Return the (X, Y) coordinate for the center point of the cell that contains the specified text.  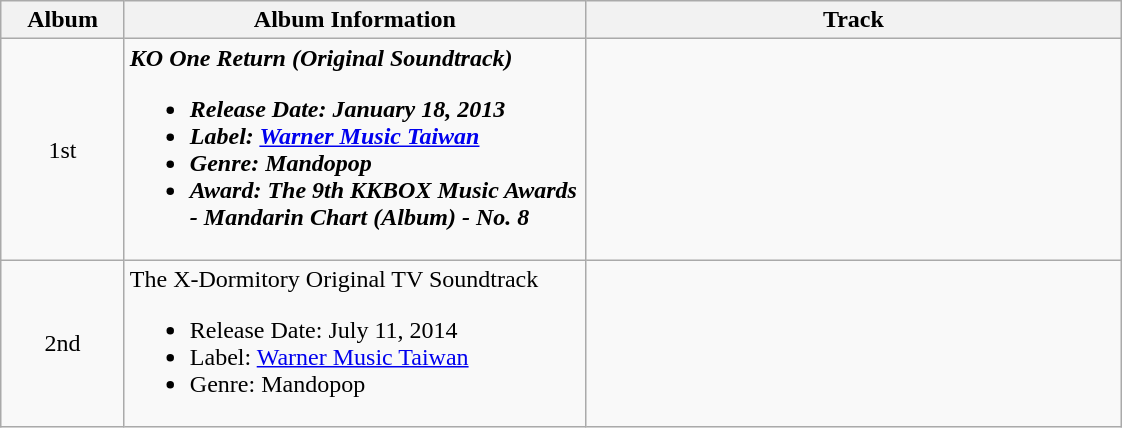
1st (63, 150)
2nd (63, 344)
The X-Dormitory Original TV SoundtrackRelease Date: July 11, 2014Label: Warner Music TaiwanGenre: Mandopop (354, 344)
Album Information (354, 20)
Album (63, 20)
Track (853, 20)
